Extract the [X, Y] coordinate from the center of the cell holding the provided text.  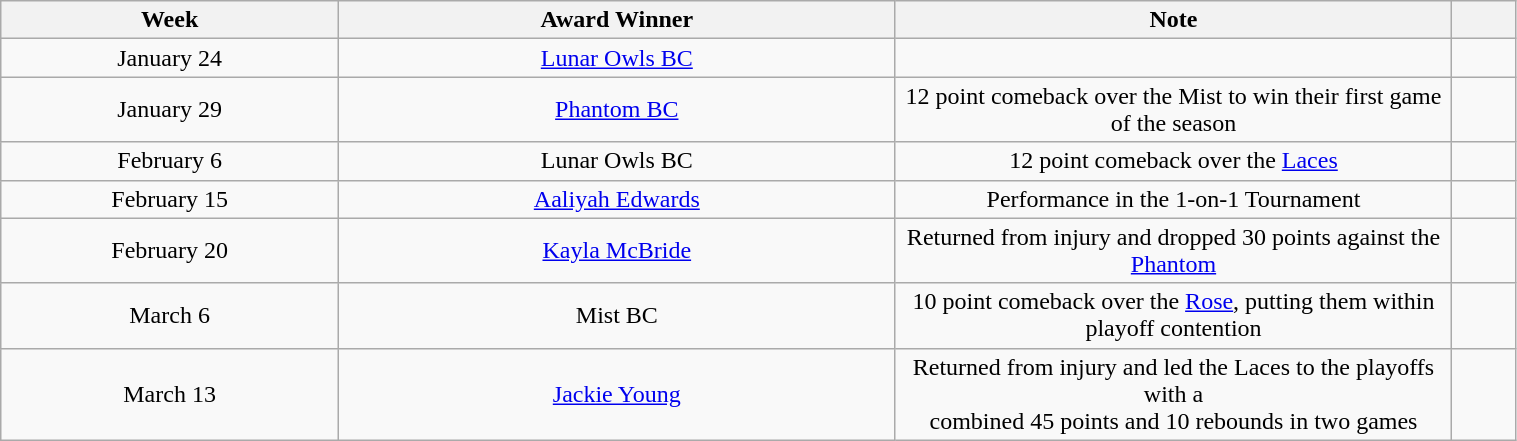
Returned from injury and led the Laces to the playoffs with acombined 45 points and 10 rebounds in two games [1174, 394]
Award Winner [616, 20]
March 13 [170, 394]
Kayla McBride [616, 250]
Week [170, 20]
Aaliyah Edwards [616, 199]
February 6 [170, 161]
12 point comeback over the Laces [1174, 161]
10 point comeback over the Rose, putting them within playoff contention [1174, 316]
Phantom BC [616, 110]
February 20 [170, 250]
March 6 [170, 316]
12 point comeback over the Mist to win their first game of the season [1174, 110]
January 29 [170, 110]
Performance in the 1-on-1 Tournament [1174, 199]
Jackie Young [616, 394]
Note [1174, 20]
Mist BC [616, 316]
February 15 [170, 199]
January 24 [170, 58]
Returned from injury and dropped 30 points against the Phantom [1174, 250]
